Locate the cell with the specified text and output its [x, y] center coordinate. 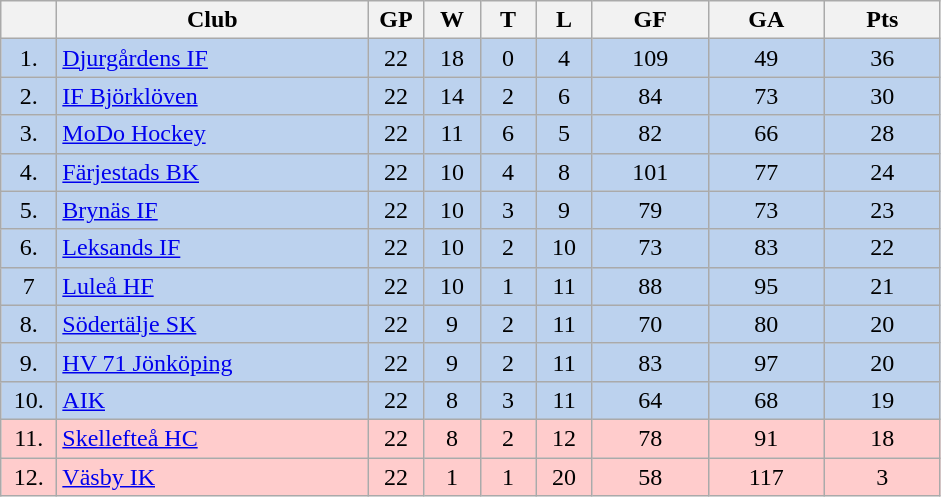
95 [766, 286]
79 [650, 210]
101 [650, 172]
80 [766, 324]
11. [29, 438]
91 [766, 438]
70 [650, 324]
Leksands IF [212, 248]
GA [766, 20]
14 [452, 96]
117 [766, 477]
GF [650, 20]
5. [29, 210]
8. [29, 324]
6. [29, 248]
Brynäs IF [212, 210]
Djurgårdens IF [212, 58]
5 [564, 134]
Skellefteå HC [212, 438]
68 [766, 400]
88 [650, 286]
66 [766, 134]
0 [508, 58]
49 [766, 58]
30 [882, 96]
Pts [882, 20]
L [564, 20]
77 [766, 172]
64 [650, 400]
AIK [212, 400]
Väsby IK [212, 477]
84 [650, 96]
2. [29, 96]
1. [29, 58]
9. [29, 362]
Södertälje SK [212, 324]
W [452, 20]
82 [650, 134]
24 [882, 172]
97 [766, 362]
78 [650, 438]
Luleå HF [212, 286]
MoDo Hockey [212, 134]
109 [650, 58]
10. [29, 400]
T [508, 20]
58 [650, 477]
21 [882, 286]
Färjestads BK [212, 172]
12 [564, 438]
IF Björklöven [212, 96]
12. [29, 477]
19 [882, 400]
3. [29, 134]
28 [882, 134]
Club [212, 20]
HV 71 Jönköping [212, 362]
36 [882, 58]
4. [29, 172]
23 [882, 210]
7 [29, 286]
GP [396, 20]
